Identify which cell holds the provided text, then report its [X, Y] central coordinate. 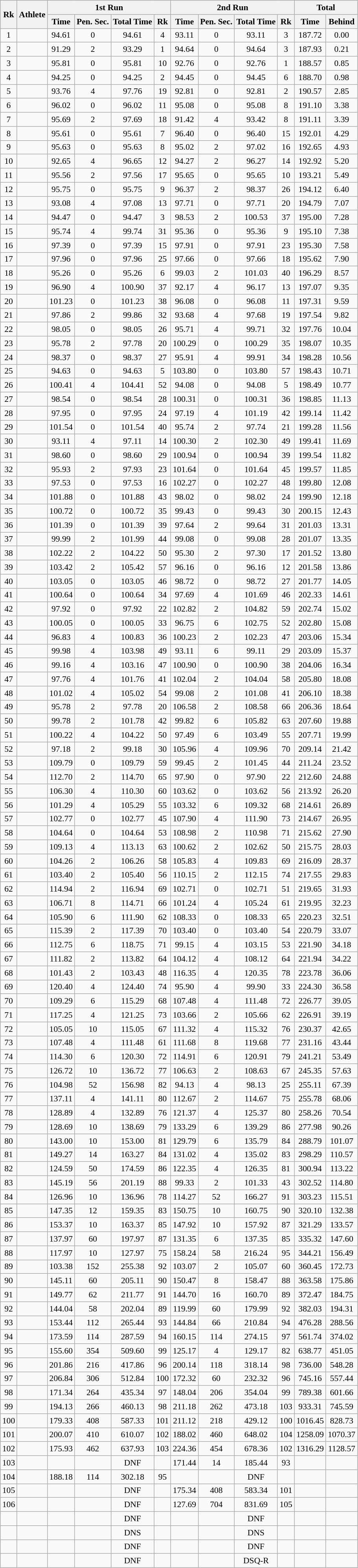
95.69 [61, 119]
197.76 [310, 330]
610.07 [132, 1435]
15.37 [341, 651]
135.79 [256, 1141]
101.03 [256, 273]
476.28 [310, 1323]
4.29 [341, 134]
11.82 [341, 455]
12.43 [341, 511]
99.18 [132, 749]
99.86 [132, 315]
101.43 [61, 973]
95.56 [61, 176]
219.65 [310, 889]
215.62 [310, 833]
93.29 [132, 49]
363.58 [310, 1281]
220.23 [310, 917]
298.29 [310, 1155]
202.04 [132, 1309]
93.42 [256, 119]
129.79 [185, 1141]
105.05 [61, 1029]
201.03 [310, 525]
70.54 [341, 1113]
199.54 [310, 455]
96.90 [61, 288]
112 [93, 1323]
5.49 [341, 176]
99.82 [185, 721]
637.93 [132, 1449]
19.88 [341, 721]
198.28 [310, 357]
Athlete [32, 14]
199.90 [310, 497]
200.15 [310, 511]
29.83 [341, 875]
302.18 [132, 1477]
118 [216, 1365]
114.94 [61, 889]
288.56 [341, 1323]
93.76 [61, 92]
104.04 [256, 679]
7.28 [341, 218]
195.62 [310, 259]
36.06 [341, 973]
18.08 [341, 679]
67.39 [341, 1085]
99.16 [61, 665]
509.60 [132, 1351]
200.14 [185, 1365]
93.08 [61, 203]
255.38 [132, 1267]
211.12 [185, 1421]
137.35 [256, 1239]
97.64 [185, 525]
26.89 [341, 805]
26.95 [341, 819]
210.84 [256, 1323]
12.08 [341, 483]
199.28 [310, 427]
213.92 [310, 791]
150.75 [185, 1211]
124.40 [132, 987]
7.58 [341, 245]
39.05 [341, 1001]
100.83 [132, 637]
11.85 [341, 469]
226.91 [310, 1015]
Behind [341, 22]
100.53 [256, 218]
156.49 [341, 1253]
103.15 [256, 945]
97.18 [61, 749]
11.13 [341, 399]
192.01 [310, 134]
149.77 [61, 1295]
231.16 [310, 1043]
372.47 [310, 1295]
114.27 [185, 1197]
159.35 [132, 1211]
460 [216, 1435]
100.41 [61, 385]
173.59 [61, 1337]
158.24 [185, 1253]
156.98 [132, 1085]
303.23 [310, 1197]
105.82 [256, 721]
104.12 [185, 959]
179.33 [61, 1421]
28.37 [341, 861]
132.89 [132, 1113]
10.77 [341, 385]
201.77 [310, 581]
109.96 [256, 749]
194.79 [310, 203]
103.49 [256, 735]
205.11 [132, 1281]
160.70 [256, 1295]
704 [216, 1505]
103.38 [61, 1267]
105.24 [256, 903]
3.38 [341, 106]
224.36 [185, 1449]
120.35 [256, 973]
137.11 [61, 1099]
102.62 [256, 847]
198.07 [310, 343]
115.51 [341, 1197]
318.14 [256, 1365]
216 [93, 1365]
153.44 [61, 1323]
115.05 [132, 1029]
103.66 [185, 1015]
199.41 [310, 441]
108.63 [256, 1071]
109.83 [256, 861]
196.29 [310, 273]
216.09 [310, 861]
57.63 [341, 1071]
1316.29 [310, 1449]
129.17 [256, 1351]
100.30 [185, 441]
451.05 [341, 1351]
15.34 [341, 637]
139.29 [256, 1127]
745.16 [310, 1379]
113.22 [341, 1169]
122.35 [185, 1169]
126.35 [256, 1169]
10.04 [341, 330]
7.07 [341, 203]
141.11 [132, 1099]
150.47 [185, 1281]
193.21 [310, 176]
197.31 [310, 301]
112.15 [256, 875]
101.29 [61, 805]
125.37 [256, 1113]
1st Run [109, 7]
11.56 [341, 427]
166.27 [256, 1197]
90.26 [341, 1127]
354.04 [256, 1393]
232.32 [256, 1379]
106.30 [61, 791]
100.62 [185, 847]
175.86 [341, 1281]
101.33 [256, 1183]
454 [216, 1449]
119.68 [256, 1043]
205.80 [310, 679]
158.47 [256, 1281]
109.29 [61, 1001]
736.00 [310, 1365]
121.25 [132, 1015]
587.33 [132, 1421]
220.79 [310, 931]
92.65 [61, 161]
11.42 [341, 413]
214.61 [310, 805]
344.21 [310, 1253]
171.44 [185, 1463]
201.07 [310, 539]
195.00 [310, 218]
209.14 [310, 749]
97.74 [256, 427]
97.30 [256, 553]
255.11 [310, 1085]
114.80 [341, 1183]
105.96 [185, 749]
207.60 [310, 721]
100.22 [61, 735]
354 [93, 1351]
382.03 [310, 1309]
103.42 [61, 567]
28.03 [341, 847]
115.39 [61, 931]
39.19 [341, 1015]
115.29 [132, 1001]
9.59 [341, 301]
110.30 [132, 791]
172.73 [341, 1267]
648.02 [256, 1435]
148.04 [185, 1393]
104.41 [132, 385]
99.91 [256, 357]
99.03 [185, 273]
114.91 [185, 1057]
831.69 [256, 1505]
113.82 [132, 959]
8.57 [341, 273]
99.15 [185, 945]
172.32 [185, 1379]
206 [216, 1393]
99.33 [185, 1183]
2nd Run [233, 7]
101.76 [132, 679]
114.70 [132, 777]
202.33 [310, 595]
120.91 [256, 1057]
115.32 [256, 1029]
0.98 [341, 77]
2.85 [341, 92]
583.34 [256, 1491]
195.10 [310, 231]
255.78 [310, 1099]
105.90 [61, 917]
101.45 [256, 763]
224.30 [310, 987]
638.77 [310, 1351]
160.15 [185, 1337]
203.06 [310, 637]
429.12 [256, 1421]
96.37 [185, 189]
188.18 [61, 1477]
211.24 [310, 763]
117.39 [132, 931]
206.10 [310, 693]
108.98 [185, 833]
112.70 [61, 777]
241.21 [310, 1057]
197.97 [132, 1239]
34.18 [341, 945]
102.22 [61, 553]
217.55 [310, 875]
104.26 [61, 861]
42.65 [341, 1029]
113.13 [132, 847]
117.97 [61, 1253]
132.38 [341, 1211]
106.58 [185, 707]
100.23 [185, 637]
188.02 [185, 1435]
16.34 [341, 665]
97.11 [132, 441]
124.59 [61, 1169]
7.90 [341, 259]
152 [93, 1267]
120.40 [61, 987]
135.02 [256, 1155]
18.64 [341, 707]
198.85 [310, 399]
933.31 [310, 1407]
557.44 [341, 1379]
184.75 [341, 1295]
147.92 [185, 1225]
99.98 [61, 651]
103.07 [185, 1267]
287.59 [132, 1337]
0.85 [341, 64]
221.94 [310, 959]
106.26 [132, 861]
91.29 [61, 49]
97.08 [132, 203]
157.92 [256, 1225]
103.43 [132, 973]
97.93 [132, 469]
32.51 [341, 917]
561.74 [310, 1337]
99.74 [132, 231]
197.54 [310, 315]
207.71 [310, 735]
106.71 [61, 903]
108.12 [256, 959]
97.19 [185, 413]
101.19 [256, 413]
14.61 [341, 595]
277.98 [310, 1127]
266 [93, 1407]
789.38 [310, 1393]
95.93 [61, 469]
221.90 [310, 945]
215.75 [310, 847]
31.93 [341, 889]
214.67 [310, 819]
96.17 [256, 288]
19.99 [341, 735]
4.93 [341, 147]
1128.57 [341, 1449]
99.64 [256, 525]
131.35 [185, 1239]
226.77 [310, 1001]
114.67 [256, 1099]
601.66 [341, 1393]
10.71 [341, 371]
105.42 [132, 567]
198.43 [310, 371]
121.37 [185, 1113]
27.90 [341, 833]
133.57 [341, 1225]
175.93 [61, 1449]
43.44 [341, 1043]
110.15 [185, 875]
187.72 [310, 35]
15.08 [341, 623]
105.40 [132, 875]
102.23 [256, 637]
99.71 [256, 330]
114.71 [132, 903]
194.13 [61, 1407]
201.19 [132, 1183]
144.70 [185, 1295]
199.57 [310, 469]
201.86 [61, 1365]
13.80 [341, 553]
374.02 [341, 1337]
153.00 [132, 1141]
206.36 [310, 707]
117.25 [61, 1015]
126.96 [61, 1197]
163.27 [132, 1155]
112.67 [185, 1099]
96.83 [61, 637]
103.32 [185, 805]
145.19 [61, 1183]
26.20 [341, 791]
109.13 [61, 847]
24.88 [341, 777]
23.52 [341, 763]
105.02 [132, 693]
1258.09 [310, 1435]
360.45 [310, 1267]
6.40 [341, 189]
126.72 [61, 1071]
11.69 [341, 441]
9.82 [341, 315]
34.22 [341, 959]
133.29 [185, 1127]
264 [93, 1393]
147.35 [61, 1211]
94.27 [185, 161]
258.26 [310, 1113]
111.68 [185, 1043]
274.15 [256, 1337]
128.89 [61, 1113]
131.02 [185, 1155]
Total [326, 7]
10.35 [341, 343]
104.82 [256, 609]
149.27 [61, 1155]
145.11 [61, 1281]
335.32 [310, 1239]
103.16 [132, 665]
512.84 [132, 1379]
216.24 [256, 1253]
153.37 [61, 1225]
102.30 [256, 441]
206.84 [61, 1379]
118.75 [132, 945]
68.06 [341, 1099]
0.00 [341, 35]
306 [93, 1379]
745.59 [341, 1407]
179.99 [256, 1309]
147.60 [341, 1239]
199.14 [310, 413]
99.78 [61, 721]
18.38 [341, 693]
163.37 [132, 1225]
91.42 [185, 119]
192.92 [310, 161]
288.79 [310, 1141]
230.37 [310, 1029]
245.35 [310, 1071]
33.07 [341, 931]
1016.45 [310, 1421]
185.44 [256, 1463]
105.66 [256, 1015]
97.86 [61, 315]
98.53 [185, 218]
192.65 [310, 147]
53.49 [341, 1057]
410 [93, 1435]
204.06 [310, 665]
548.28 [341, 1365]
265.44 [132, 1323]
97.56 [132, 176]
136.72 [132, 1071]
194.12 [310, 189]
119.99 [185, 1309]
95.02 [185, 147]
116.94 [132, 889]
12.18 [341, 497]
96.75 [185, 623]
95.90 [185, 987]
202.80 [310, 623]
98.13 [256, 1085]
15.02 [341, 609]
9.35 [341, 288]
95.30 [185, 553]
144.84 [185, 1323]
99.45 [185, 763]
101.99 [132, 539]
197.07 [310, 288]
128.69 [61, 1127]
188.57 [310, 64]
108.58 [256, 707]
127.97 [132, 1253]
36.58 [341, 987]
321.29 [310, 1225]
262 [216, 1407]
190.57 [310, 92]
828.73 [341, 1421]
460.13 [132, 1407]
320.10 [310, 1211]
99.99 [61, 539]
302.52 [310, 1183]
95.91 [185, 357]
DSQ-R [256, 1561]
102.75 [256, 623]
106 [9, 1505]
105.07 [256, 1267]
116.35 [185, 973]
171.34 [61, 1393]
138.69 [132, 1127]
7.38 [341, 231]
99.11 [256, 651]
94.13 [185, 1085]
13.31 [341, 525]
101.02 [61, 693]
191.11 [310, 119]
200.07 [61, 1435]
101.24 [185, 903]
110.98 [256, 833]
127.69 [185, 1505]
92.17 [185, 288]
187.93 [310, 49]
21.42 [341, 749]
1070.37 [341, 1435]
137.97 [61, 1239]
155.60 [61, 1351]
462 [93, 1449]
101.69 [256, 595]
101.78 [132, 721]
99.90 [256, 987]
0.21 [341, 49]
111.32 [185, 1029]
112.75 [61, 945]
211.77 [132, 1295]
103.98 [132, 651]
678.36 [256, 1449]
198.49 [310, 385]
13.35 [341, 539]
160.75 [256, 1211]
10.56 [341, 357]
105.29 [132, 805]
97.49 [185, 735]
144.04 [61, 1309]
105.83 [185, 861]
93.68 [185, 315]
174.59 [132, 1169]
3.39 [341, 119]
5.20 [341, 161]
201.58 [310, 567]
125.17 [185, 1351]
201.52 [310, 553]
101.07 [341, 1141]
223.78 [310, 973]
203.09 [310, 651]
194.31 [341, 1309]
97.68 [256, 315]
32.23 [341, 903]
435.34 [132, 1393]
212.60 [310, 777]
188.70 [310, 77]
191.10 [310, 106]
219.95 [310, 903]
417.86 [132, 1365]
195.30 [310, 245]
109.32 [256, 805]
300.94 [310, 1169]
102.82 [185, 609]
106.63 [185, 1071]
202.74 [310, 609]
107.90 [185, 819]
110.57 [341, 1155]
143.00 [61, 1141]
95.71 [185, 330]
14.05 [341, 581]
218 [216, 1421]
104.98 [61, 1085]
114.30 [61, 1057]
13.86 [341, 567]
97.02 [256, 147]
211.18 [185, 1407]
102.04 [185, 679]
96.65 [132, 161]
101.08 [256, 693]
111.82 [61, 959]
175.34 [185, 1491]
96.27 [256, 161]
473.18 [256, 1407]
120.30 [132, 1057]
136.96 [132, 1197]
199.80 [310, 483]
